Search for the cell housing the specified text and yield its (x, y) center coordinate. 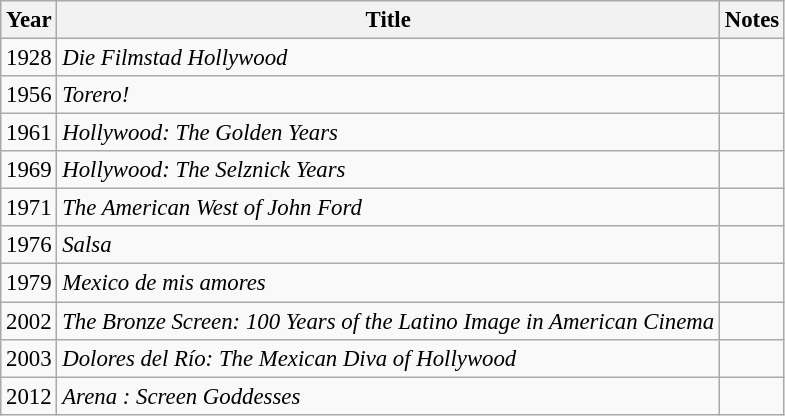
1971 (29, 208)
2003 (29, 358)
Year (29, 20)
Title (388, 20)
Salsa (388, 245)
2002 (29, 321)
Mexico de mis amores (388, 283)
Notes (752, 20)
Hollywood: The Selznick Years (388, 170)
The American West of John Ford (388, 208)
1928 (29, 58)
Arena : Screen Goddesses (388, 396)
1961 (29, 133)
Dolores del Río: The Mexican Diva of Hollywood (388, 358)
The Bronze Screen: 100 Years of the Latino Image in American Cinema (388, 321)
1976 (29, 245)
1956 (29, 95)
Torero! (388, 95)
1979 (29, 283)
2012 (29, 396)
Hollywood: The Golden Years (388, 133)
Die Filmstad Hollywood (388, 58)
1969 (29, 170)
